From the cell containing the given text, extract its center point as (X, Y) coordinate. 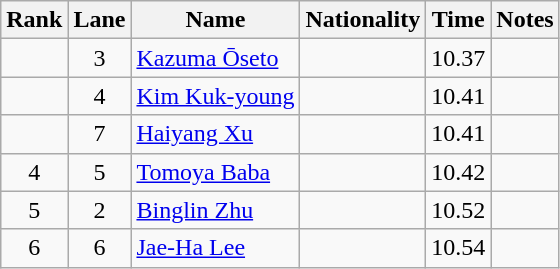
3 (100, 58)
Nationality (363, 20)
10.52 (458, 210)
Kazuma Ōseto (216, 58)
Binglin Zhu (216, 210)
10.37 (458, 58)
Rank (34, 20)
10.54 (458, 248)
Kim Kuk-young (216, 96)
Time (458, 20)
2 (100, 210)
Haiyang Xu (216, 134)
Lane (100, 20)
Tomoya Baba (216, 172)
Notes (525, 20)
10.42 (458, 172)
Jae-Ha Lee (216, 248)
Name (216, 20)
7 (100, 134)
